Search for the cell housing the specified text and yield its (x, y) center coordinate. 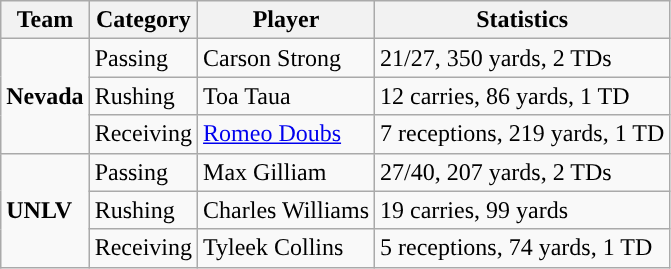
19 carries, 99 yards (522, 210)
7 receptions, 219 yards, 1 TD (522, 134)
Romeo Doubs (286, 134)
Category (143, 20)
Team (45, 20)
Player (286, 20)
5 receptions, 74 yards, 1 TD (522, 248)
Toa Taua (286, 96)
Nevada (45, 96)
Charles Williams (286, 210)
21/27, 350 yards, 2 TDs (522, 58)
12 carries, 86 yards, 1 TD (522, 96)
Carson Strong (286, 58)
Statistics (522, 20)
Tyleek Collins (286, 248)
27/40, 207 yards, 2 TDs (522, 172)
Max Gilliam (286, 172)
UNLV (45, 210)
